Return (X, Y) of the center of cell containing provided text 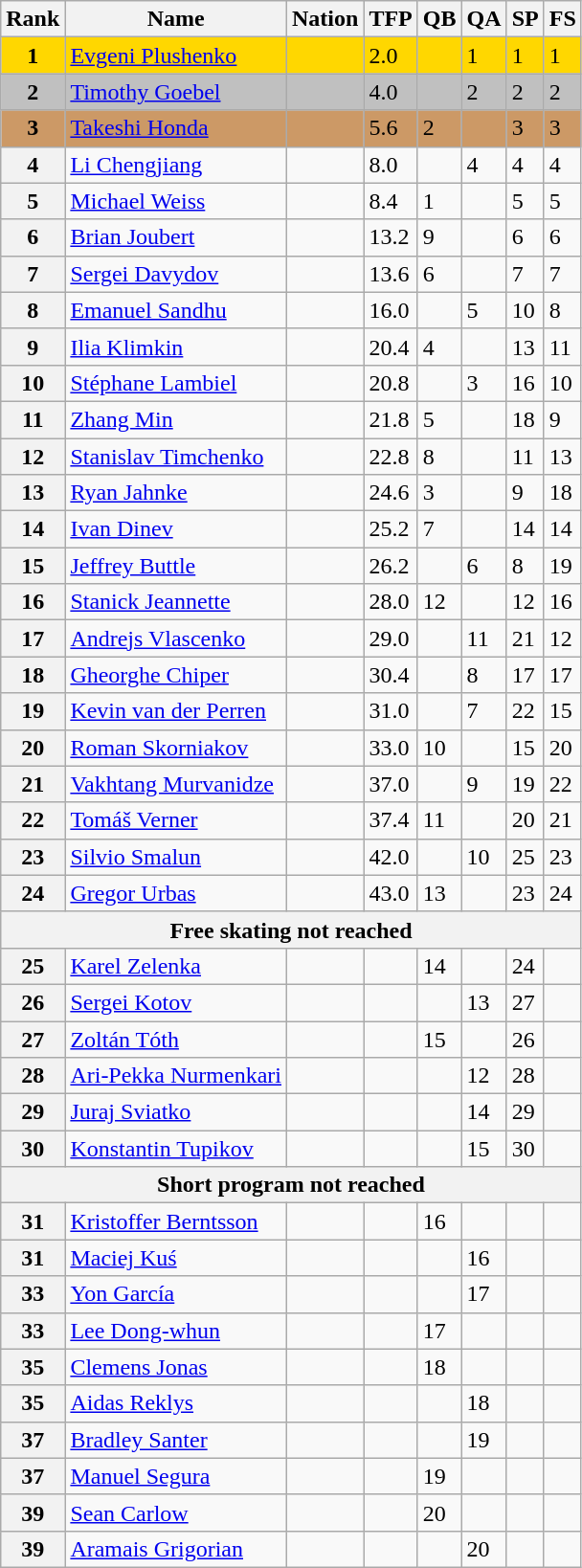
Zoltán Tóth (176, 1039)
28.0 (391, 602)
Stanislav Timchenko (176, 457)
Ivan Dinev (176, 529)
Gregor Urbas (176, 893)
QA (484, 19)
Ari-Pekka Nurmenkari (176, 1076)
Ryan Jahnke (176, 493)
31.0 (391, 711)
16.0 (391, 310)
Roman Skorniakov (176, 748)
8.0 (391, 165)
Li Chengjiang (176, 165)
Stéphane Lambiel (176, 383)
Lee Dong-whun (176, 1331)
Juraj Sviatko (176, 1112)
Sergei Davydov (176, 274)
Kevin van der Perren (176, 711)
Michael Weiss (176, 201)
Silvio Smalun (176, 857)
26.2 (391, 566)
8.4 (391, 201)
Bradley Santer (176, 1440)
43.0 (391, 893)
Jeffrey Buttle (176, 566)
Kristoffer Berntsson (176, 1221)
Emanuel Sandhu (176, 310)
2.0 (391, 56)
Timothy Goebel (176, 92)
Vakhtang Murvanidze (176, 784)
QB (439, 19)
Konstantin Tupikov (176, 1149)
24.6 (391, 493)
Karel Zelenka (176, 966)
33.0 (391, 748)
Ilia Klimkin (176, 347)
FS (563, 19)
Tomáš Verner (176, 820)
Name (176, 19)
Aidas Reklys (176, 1403)
TFP (391, 19)
13.2 (391, 237)
37.0 (391, 784)
Maciej Kuś (176, 1258)
Sergei Kotov (176, 1002)
Sean Carlow (176, 1512)
Andrejs Vlascenko (176, 638)
Short program not reached (291, 1185)
SP (525, 19)
Takeshi Honda (176, 128)
25.2 (391, 529)
Stanick Jeannette (176, 602)
Clemens Jonas (176, 1367)
5.6 (391, 128)
Brian Joubert (176, 237)
Gheorghe Chiper (176, 675)
Rank (33, 19)
21.8 (391, 419)
Evgeni Plushenko (176, 56)
20.8 (391, 383)
4.0 (391, 92)
30.4 (391, 675)
13.6 (391, 274)
Free skating not reached (291, 930)
42.0 (391, 857)
20.4 (391, 347)
Nation (325, 19)
Aramais Grigorian (176, 1549)
Yon García (176, 1294)
29.0 (391, 638)
Zhang Min (176, 419)
22.8 (391, 457)
Manuel Segura (176, 1476)
37.4 (391, 820)
